Return (x, y) of the center of cell containing provided text 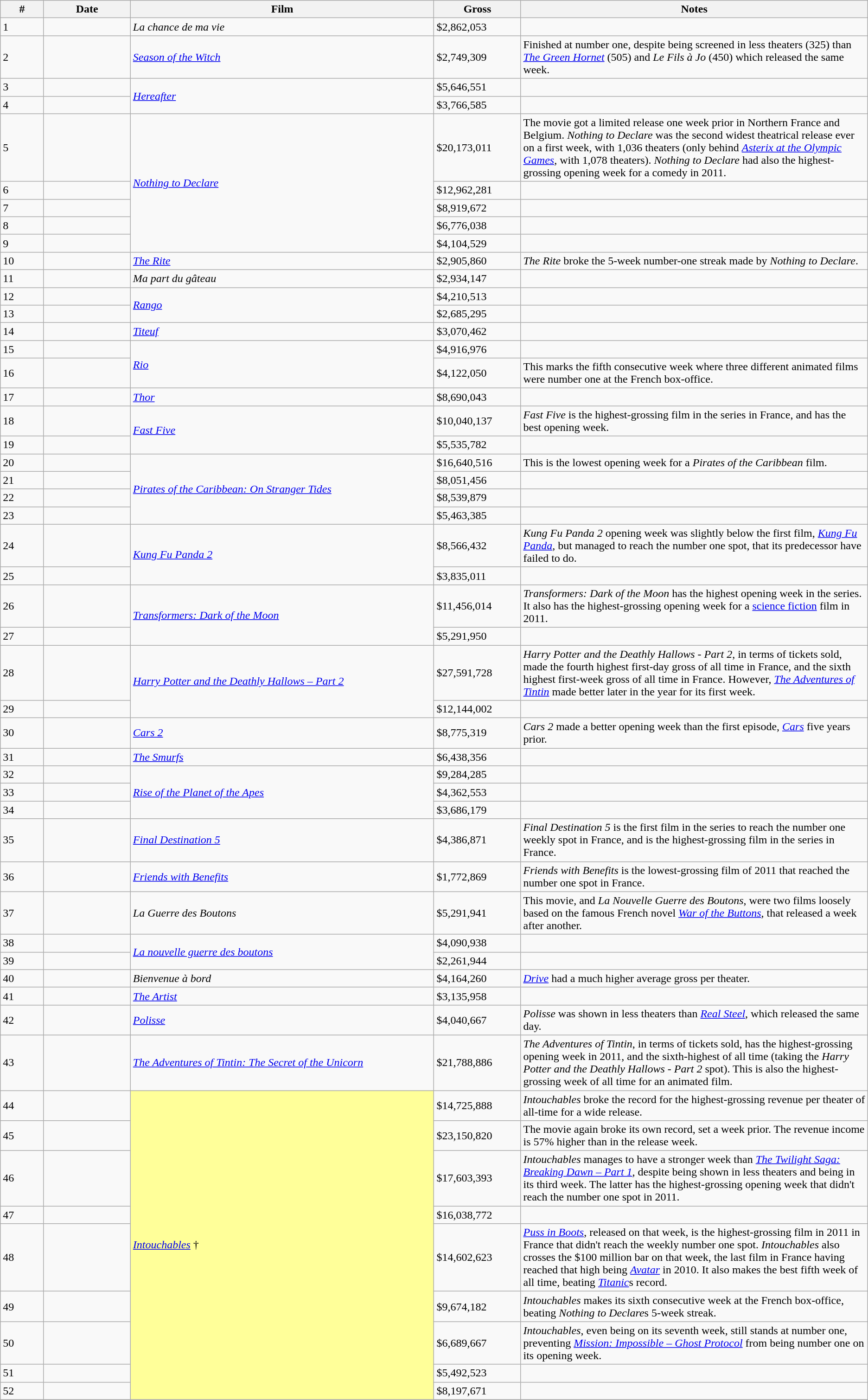
2 (22, 57)
Ma part du gâteau (282, 278)
Polisse was shown in less theaters than Real Steel, which released the same day. (694, 1020)
$5,291,950 (478, 636)
$4,362,553 (478, 792)
$3,835,011 (478, 576)
34 (22, 810)
Rio (282, 365)
39 (22, 961)
Friends with Benefits (282, 877)
The Smurfs (282, 757)
This marks the fifth consecutive week where three different animated films were number one at the French box-office. (694, 373)
29 (22, 709)
$2,261,944 (478, 961)
La chance de ma vie (282, 27)
$2,685,295 (478, 314)
20 (22, 462)
$16,038,772 (478, 1215)
51 (22, 1373)
Cars 2 (282, 733)
14 (22, 332)
33 (22, 792)
7 (22, 208)
Fast Five (282, 430)
27 (22, 636)
$8,539,879 (478, 498)
43 (22, 1062)
Thor (282, 397)
$2,862,053 (478, 27)
$4,210,513 (478, 296)
46 (22, 1178)
12 (22, 296)
$12,144,002 (478, 709)
$5,492,523 (478, 1373)
$12,962,281 (478, 190)
$1,772,869 (478, 877)
Date (87, 9)
$5,646,551 (478, 87)
25 (22, 576)
6 (22, 190)
$8,566,432 (478, 546)
10 (22, 261)
Friends with Benefits is the lowest-grossing film of 2011 that reached the number one spot in France. (694, 877)
19 (22, 445)
23 (22, 515)
40 (22, 978)
Final Destination 5 (282, 840)
$4,164,260 (478, 978)
$8,775,319 (478, 733)
Kung Fu Panda 2 (282, 554)
13 (22, 314)
$17,603,393 (478, 1178)
17 (22, 397)
$2,934,147 (478, 278)
52 (22, 1391)
Hereafter (282, 96)
$3,070,462 (478, 332)
Bienvenue à bord (282, 978)
49 (22, 1306)
Gross (478, 9)
$3,766,585 (478, 105)
$8,051,456 (478, 480)
$8,197,671 (478, 1391)
$11,456,014 (478, 606)
$4,916,976 (478, 349)
Rango (282, 305)
1 (22, 27)
# (22, 9)
$5,291,941 (478, 913)
$3,686,179 (478, 810)
48 (22, 1258)
Cars 2 made a better opening week than the first episode, Cars five years prior. (694, 733)
Titeuf (282, 332)
$4,040,667 (478, 1020)
Transformers: Dark of the Moon (282, 615)
$5,463,385 (478, 515)
24 (22, 546)
Intouchables † (282, 1245)
8 (22, 225)
$9,674,182 (478, 1306)
30 (22, 733)
$10,040,137 (478, 421)
$14,602,623 (478, 1258)
$2,749,309 (478, 57)
$16,640,516 (478, 462)
$6,776,038 (478, 225)
Fast Five is the highest-grossing film in the series in France, and has the best opening week. (694, 421)
32 (22, 775)
The Artist (282, 996)
$8,919,672 (478, 208)
47 (22, 1215)
44 (22, 1105)
La Guerre des Boutons (282, 913)
Nothing to Declare (282, 183)
38 (22, 943)
5 (22, 148)
Drive had a much higher average gross per theater. (694, 978)
26 (22, 606)
The Rite (282, 261)
Intouchables makes its sixth consecutive week at the French box-office, beating Nothing to Declares 5-week streak. (694, 1306)
$8,690,043 (478, 397)
37 (22, 913)
50 (22, 1343)
22 (22, 498)
Polisse (282, 1020)
The Rite broke the 5-week number-one streak made by Nothing to Declare. (694, 261)
$4,386,871 (478, 840)
45 (22, 1136)
The Adventures of Tintin: The Secret of the Unicorn (282, 1062)
4 (22, 105)
$20,173,011 (478, 148)
36 (22, 877)
28 (22, 673)
$4,104,529 (478, 243)
Pirates of the Caribbean: On Stranger Tides (282, 489)
Intouchables broke the record for the highest-grossing revenue per theater of all-time for a wide release. (694, 1105)
3 (22, 87)
Notes (694, 9)
$27,591,728 (478, 673)
$3,135,958 (478, 996)
$23,150,820 (478, 1136)
$5,535,782 (478, 445)
16 (22, 373)
9 (22, 243)
31 (22, 757)
This is the lowest opening week for a Pirates of the Caribbean film. (694, 462)
Harry Potter and the Deathly Hallows – Part 2 (282, 681)
$9,284,285 (478, 775)
41 (22, 996)
$4,122,050 (478, 373)
Season of the Witch (282, 57)
Film (282, 9)
35 (22, 840)
$2,905,860 (478, 261)
18 (22, 421)
11 (22, 278)
The movie again broke its own record, set a week prior. The revenue income is 57% higher than in the release week. (694, 1136)
42 (22, 1020)
15 (22, 349)
$14,725,888 (478, 1105)
$6,438,356 (478, 757)
La nouvelle guerre des boutons (282, 952)
$4,090,938 (478, 943)
$6,689,667 (478, 1343)
$21,788,886 (478, 1062)
21 (22, 480)
Rise of the Planet of the Apes (282, 792)
